For the text-containing cell, return its midpoint in [x, y] coordinate format. 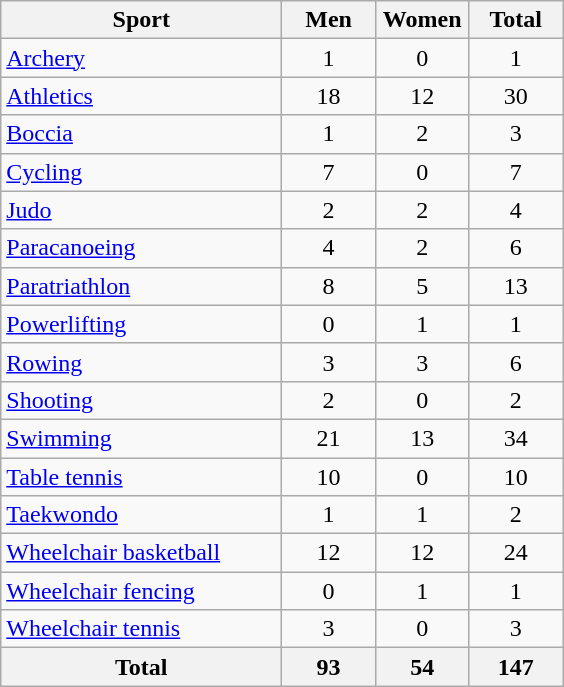
147 [516, 667]
Boccia [142, 134]
5 [422, 286]
24 [516, 553]
Wheelchair fencing [142, 591]
Table tennis [142, 477]
18 [329, 96]
Judo [142, 210]
21 [329, 438]
93 [329, 667]
Powerlifting [142, 324]
Paratriathlon [142, 286]
Swimming [142, 438]
34 [516, 438]
Athletics [142, 96]
54 [422, 667]
Wheelchair tennis [142, 629]
8 [329, 286]
Wheelchair basketball [142, 553]
30 [516, 96]
Archery [142, 58]
Women [422, 20]
Shooting [142, 400]
Men [329, 20]
Paracanoeing [142, 248]
Sport [142, 20]
Rowing [142, 362]
Cycling [142, 172]
Taekwondo [142, 515]
